Return the (X, Y) coordinate for the center point of the cell that contains the specified text.  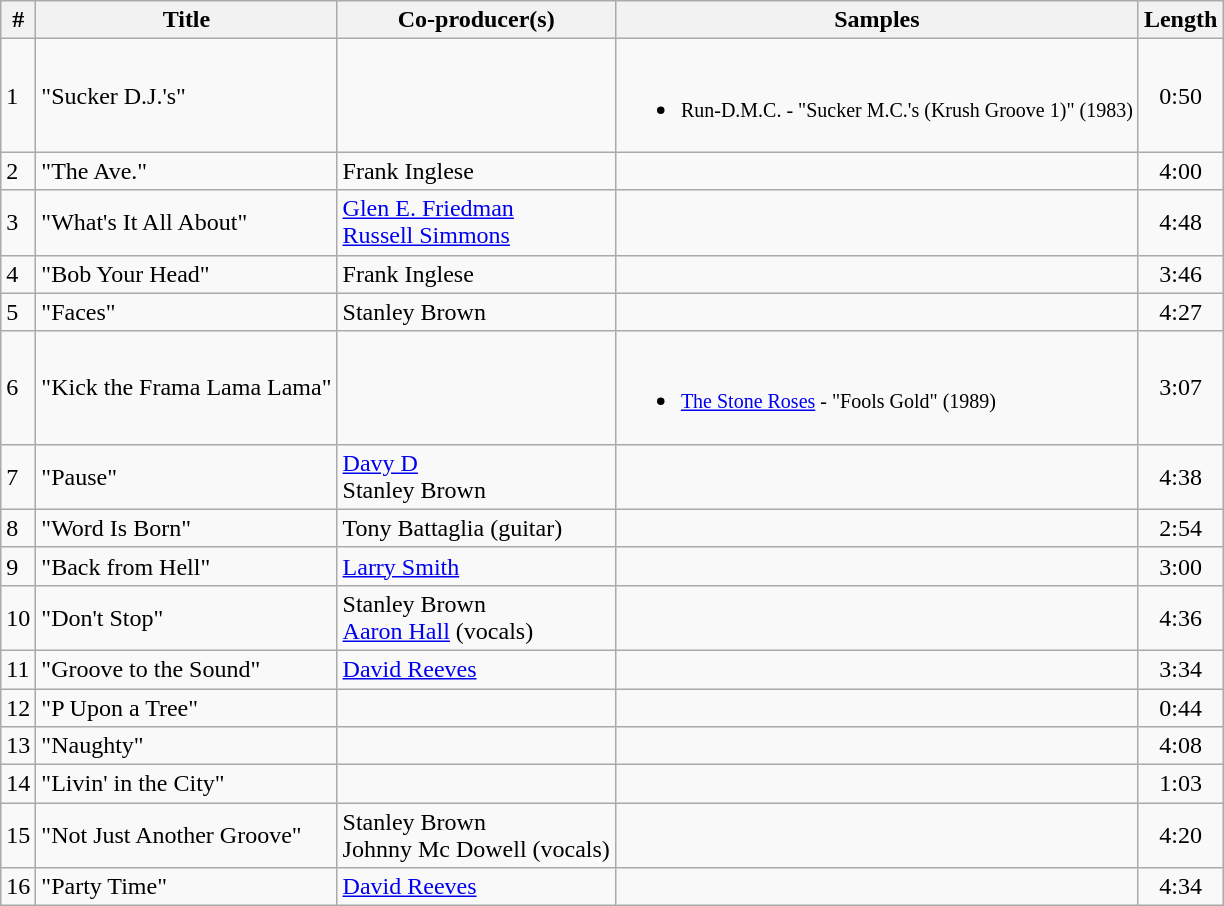
"Bob Your Head" (186, 274)
Larry Smith (476, 566)
4:20 (1180, 836)
Stanley Brown (476, 312)
3 (18, 222)
4:36 (1180, 618)
3:34 (1180, 669)
16 (18, 887)
Co-producer(s) (476, 20)
Glen E. FriedmanRussell Simmons (476, 222)
Tony Battaglia (guitar) (476, 528)
9 (18, 566)
1:03 (1180, 784)
3:46 (1180, 274)
Title (186, 20)
4:48 (1180, 222)
10 (18, 618)
Length (1180, 20)
0:50 (1180, 96)
4:08 (1180, 746)
"Livin' in the City" (186, 784)
5 (18, 312)
"Party Time" (186, 887)
11 (18, 669)
4:34 (1180, 887)
# (18, 20)
2:54 (1180, 528)
"Faces" (186, 312)
13 (18, 746)
"Word Is Born" (186, 528)
4:00 (1180, 171)
0:44 (1180, 707)
"What's It All About" (186, 222)
3:00 (1180, 566)
8 (18, 528)
3:07 (1180, 388)
Samples (876, 20)
4:38 (1180, 476)
The Stone Roses - "Fools Gold" (1989) (876, 388)
Davy DStanley Brown (476, 476)
"Back from Hell" (186, 566)
2 (18, 171)
Run-D.M.C. - "Sucker M.C.'s (Krush Groove 1)" (1983) (876, 96)
15 (18, 836)
6 (18, 388)
1 (18, 96)
"Naughty" (186, 746)
"Sucker D.J.'s" (186, 96)
12 (18, 707)
"Kick the Frama Lama Lama" (186, 388)
14 (18, 784)
"The Ave." (186, 171)
7 (18, 476)
"P Upon a Tree" (186, 707)
Stanley BrownAaron Hall (vocals) (476, 618)
"Groove to the Sound" (186, 669)
"Pause" (186, 476)
4:27 (1180, 312)
Stanley BrownJohnny Mc Dowell (vocals) (476, 836)
4 (18, 274)
"Not Just Another Groove" (186, 836)
"Don't Stop" (186, 618)
